Detect which cell encompasses the target text, then output its (X, Y) center coordinate. 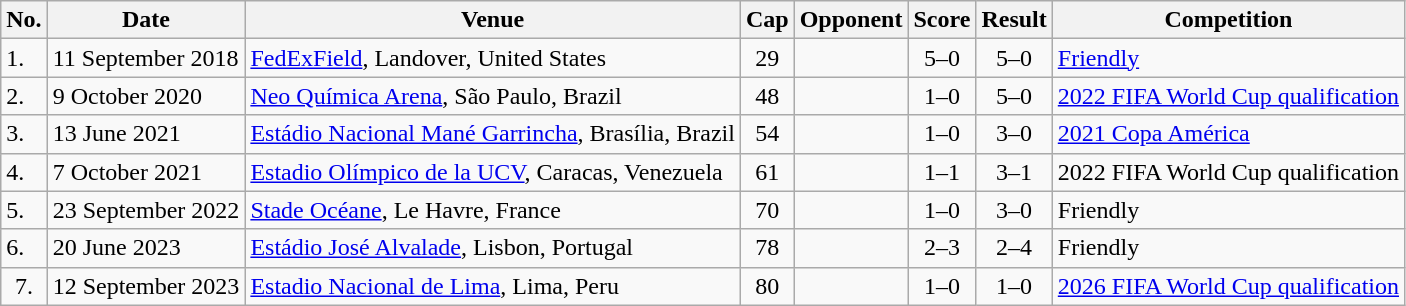
Neo Química Arena, São Paulo, Brazil (493, 96)
48 (767, 96)
3–1 (1014, 172)
7 October 2021 (146, 172)
54 (767, 134)
Estadio Nacional de Lima, Lima, Peru (493, 286)
Estádio José Alvalade, Lisbon, Portugal (493, 248)
FedExField, Landover, United States (493, 58)
2–3 (942, 248)
Competition (1228, 20)
Estadio Olímpico de la UCV, Caracas, Venezuela (493, 172)
11 September 2018 (146, 58)
20 June 2023 (146, 248)
Venue (493, 20)
78 (767, 248)
Estádio Nacional Mané Garrincha, Brasília, Brazil (493, 134)
2021 Copa América (1228, 134)
61 (767, 172)
No. (24, 20)
12 September 2023 (146, 286)
9 October 2020 (146, 96)
3. (24, 134)
2. (24, 96)
70 (767, 210)
4. (24, 172)
2026 FIFA World Cup qualification (1228, 286)
29 (767, 58)
1. (24, 58)
Score (942, 20)
13 June 2021 (146, 134)
7. (24, 286)
1–1 (942, 172)
Cap (767, 20)
80 (767, 286)
Date (146, 20)
Opponent (851, 20)
Stade Océane, Le Havre, France (493, 210)
23 September 2022 (146, 210)
6. (24, 248)
Result (1014, 20)
5. (24, 210)
2–4 (1014, 248)
